Determine the (x, y) coordinate at the center of the cell enclosing the given text.  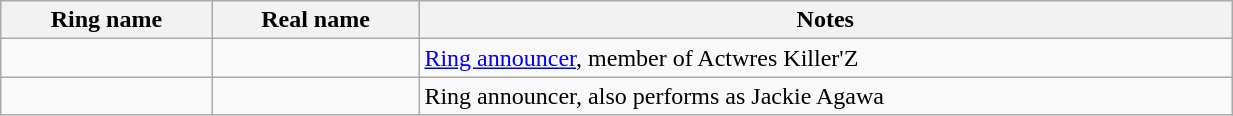
Ring name (106, 20)
Ring announcer, also performs as Jackie Agawa (826, 96)
Notes (826, 20)
Real name (316, 20)
Ring announcer, member of Actwres Killer'Z (826, 58)
